Search for the cell housing the specified text and yield its (x, y) center coordinate. 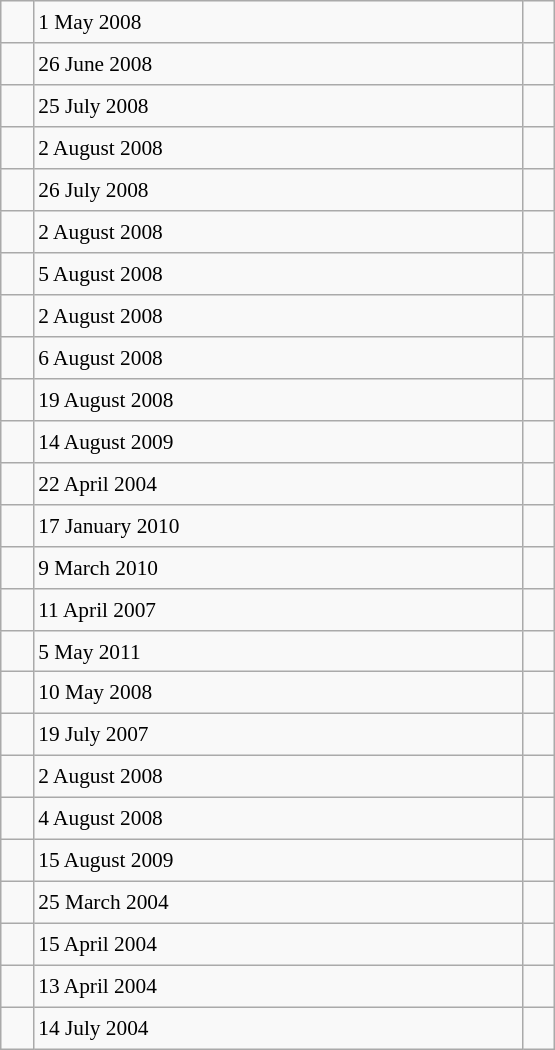
14 August 2009 (278, 441)
22 April 2004 (278, 483)
6 August 2008 (278, 358)
14 July 2004 (278, 1028)
15 April 2004 (278, 945)
26 July 2008 (278, 190)
11 April 2007 (278, 609)
9 March 2010 (278, 567)
25 March 2004 (278, 903)
1 May 2008 (278, 22)
10 May 2008 (278, 693)
15 August 2009 (278, 861)
17 January 2010 (278, 525)
5 August 2008 (278, 274)
19 July 2007 (278, 735)
4 August 2008 (278, 819)
26 June 2008 (278, 64)
25 July 2008 (278, 106)
13 April 2004 (278, 986)
5 May 2011 (278, 651)
19 August 2008 (278, 399)
